Extract the (X, Y) coordinate from the center of the cell holding the provided text.  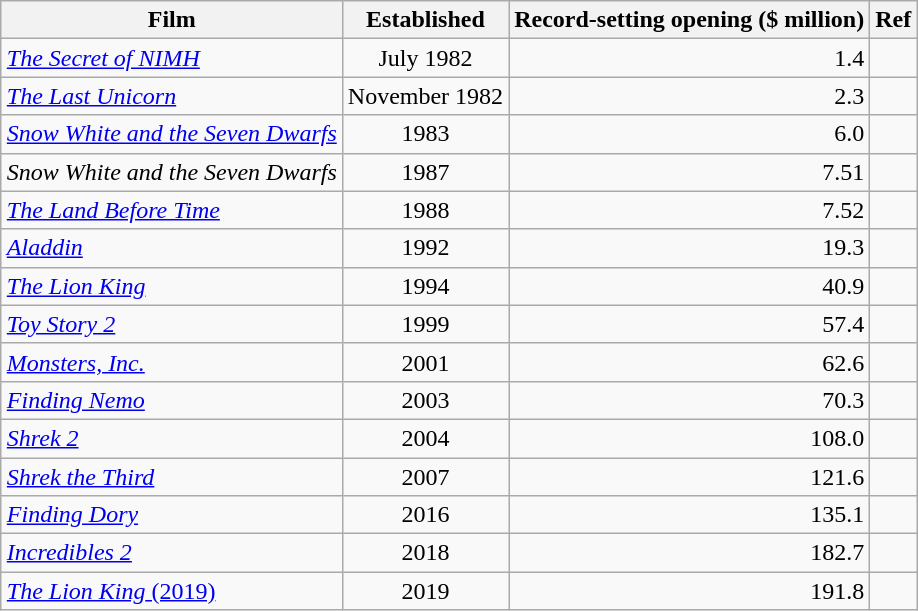
Toy Story 2 (172, 324)
57.4 (690, 324)
Finding Dory (172, 515)
The Lion King (172, 286)
Incredibles 2 (172, 553)
40.9 (690, 286)
6.0 (690, 134)
Established (425, 20)
62.6 (690, 362)
121.6 (690, 477)
Film (172, 20)
19.3 (690, 248)
1983 (425, 134)
2001 (425, 362)
Aladdin (172, 248)
The Last Unicorn (172, 96)
1994 (425, 286)
2019 (425, 591)
2018 (425, 553)
1992 (425, 248)
Shrek 2 (172, 438)
The Lion King (2019) (172, 591)
7.52 (690, 210)
November 1982 (425, 96)
108.0 (690, 438)
2007 (425, 477)
191.8 (690, 591)
1.4 (690, 58)
Monsters, Inc. (172, 362)
70.3 (690, 400)
7.51 (690, 172)
2.3 (690, 96)
The Land Before Time (172, 210)
Ref (894, 20)
Shrek the Third (172, 477)
182.7 (690, 553)
July 1982 (425, 58)
1999 (425, 324)
Finding Nemo (172, 400)
The Secret of NIMH (172, 58)
2004 (425, 438)
1988 (425, 210)
1987 (425, 172)
Record-setting opening ($ million) (690, 20)
135.1 (690, 515)
2003 (425, 400)
2016 (425, 515)
